Pinpoint the cell where the given text exists, returning its (X, Y) midpoint coordinate. 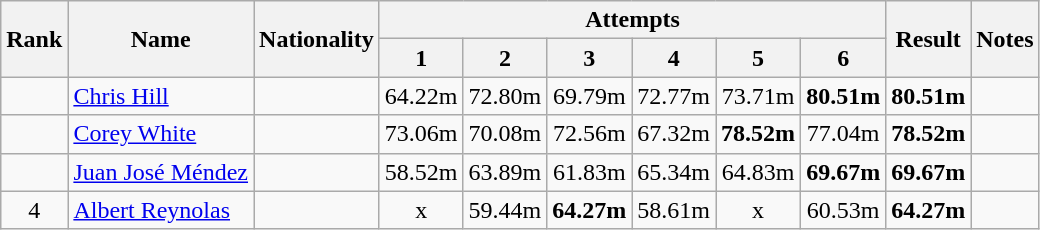
59.44m (505, 210)
Name (161, 39)
72.77m (674, 96)
Chris Hill (161, 96)
67.32m (674, 134)
73.71m (758, 96)
Nationality (317, 39)
77.04m (844, 134)
58.61m (674, 210)
3 (590, 58)
Juan José Méndez (161, 172)
58.52m (421, 172)
Notes (1005, 39)
72.80m (505, 96)
69.79m (590, 96)
70.08m (505, 134)
1 (421, 58)
2 (505, 58)
Rank (34, 39)
Result (928, 39)
60.53m (844, 210)
5 (758, 58)
65.34m (674, 172)
6 (844, 58)
72.56m (590, 134)
63.89m (505, 172)
Corey White (161, 134)
Attempts (632, 20)
64.83m (758, 172)
73.06m (421, 134)
64.22m (421, 96)
Albert Reynolas (161, 210)
61.83m (590, 172)
